Locate the cell with the specified text and output its (x, y) center coordinate. 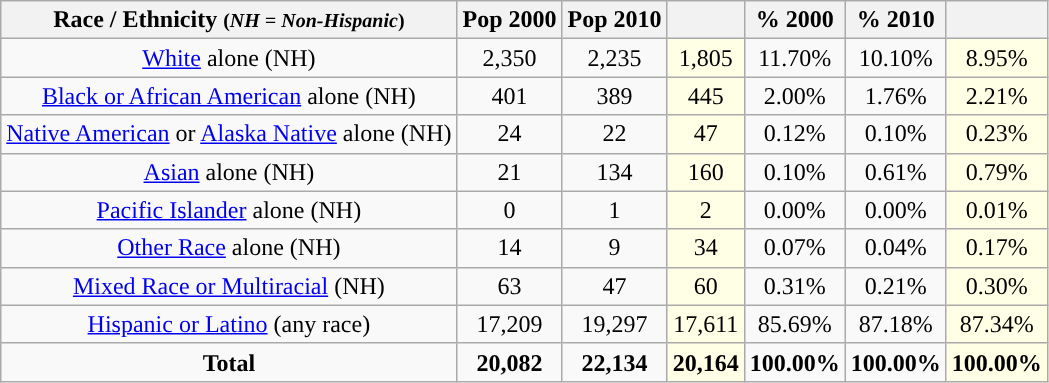
389 (614, 96)
2 (706, 210)
2.21% (996, 96)
% 2000 (794, 20)
0.23% (996, 134)
19,297 (614, 324)
1 (614, 210)
9 (614, 248)
% 2010 (896, 20)
21 (510, 172)
445 (706, 96)
Native American or Alaska Native alone (NH) (229, 134)
Pop 2010 (614, 20)
Hispanic or Latino (any race) (229, 324)
20,164 (706, 362)
11.70% (794, 58)
2,350 (510, 58)
0.17% (996, 248)
34 (706, 248)
10.10% (896, 58)
20,082 (510, 362)
17,611 (706, 324)
1.76% (896, 96)
Pop 2000 (510, 20)
Mixed Race or Multiracial (NH) (229, 286)
134 (614, 172)
63 (510, 286)
0.04% (896, 248)
2,235 (614, 58)
Pacific Islander alone (NH) (229, 210)
0.21% (896, 286)
White alone (NH) (229, 58)
8.95% (996, 58)
0.30% (996, 286)
87.18% (896, 324)
Total (229, 362)
0.79% (996, 172)
Asian alone (NH) (229, 172)
22,134 (614, 362)
0 (510, 210)
0.07% (794, 248)
0.31% (794, 286)
60 (706, 286)
2.00% (794, 96)
14 (510, 248)
17,209 (510, 324)
160 (706, 172)
Other Race alone (NH) (229, 248)
0.12% (794, 134)
401 (510, 96)
Black or African American alone (NH) (229, 96)
Race / Ethnicity (NH = Non-Hispanic) (229, 20)
87.34% (996, 324)
0.61% (896, 172)
24 (510, 134)
85.69% (794, 324)
1,805 (706, 58)
22 (614, 134)
0.01% (996, 210)
